Return the (X, Y) coordinate for the center point of the cell that contains the specified text.  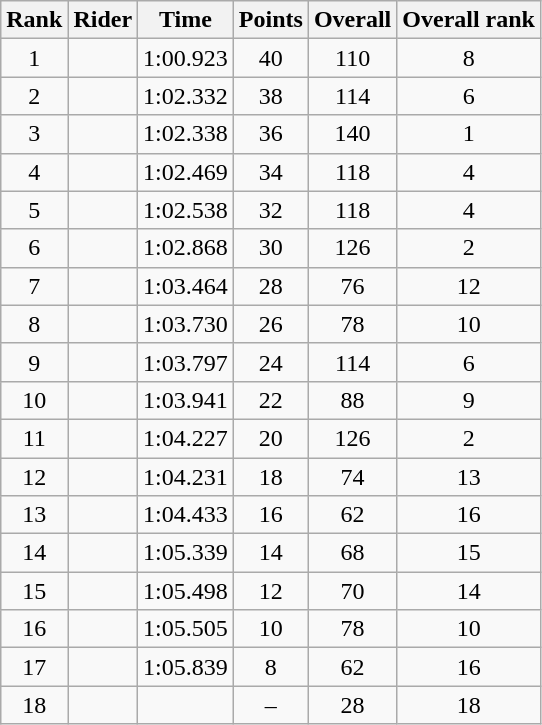
Overall (352, 20)
36 (270, 134)
1:02.469 (186, 172)
1:05.339 (186, 553)
1:03.797 (186, 362)
– (270, 705)
1:03.941 (186, 400)
110 (352, 58)
Points (270, 20)
70 (352, 591)
140 (352, 134)
24 (270, 362)
38 (270, 96)
20 (270, 438)
32 (270, 210)
76 (352, 286)
68 (352, 553)
3 (34, 134)
30 (270, 248)
1:04.227 (186, 438)
1:05.505 (186, 629)
1:02.338 (186, 134)
40 (270, 58)
1:03.730 (186, 324)
Time (186, 20)
Rider (103, 20)
1:02.332 (186, 96)
Overall rank (469, 20)
22 (270, 400)
1:05.498 (186, 591)
1:03.464 (186, 286)
Rank (34, 20)
11 (34, 438)
1:04.231 (186, 477)
1:02.868 (186, 248)
26 (270, 324)
74 (352, 477)
1:00.923 (186, 58)
1:04.433 (186, 515)
5 (34, 210)
7 (34, 286)
1:05.839 (186, 667)
1:02.538 (186, 210)
34 (270, 172)
17 (34, 667)
88 (352, 400)
